Capture the cell that displays the provided text and extract its (X, Y) central coordinate. 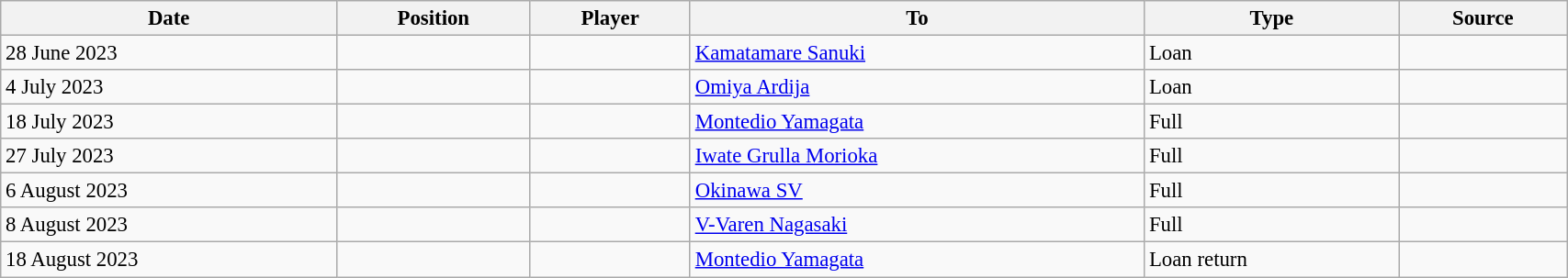
Player (610, 18)
4 July 2023 (169, 87)
Date (169, 18)
Omiya Ardija (917, 87)
Type (1272, 18)
Iwate Grulla Morioka (917, 156)
18 July 2023 (169, 122)
V-Varen Nagasaki (917, 225)
Loan return (1272, 260)
28 June 2023 (169, 53)
6 August 2023 (169, 191)
Position (434, 18)
18 August 2023 (169, 260)
To (917, 18)
Okinawa SV (917, 191)
8 August 2023 (169, 225)
27 July 2023 (169, 156)
Source (1483, 18)
Kamatamare Sanuki (917, 53)
